Capture the cell that displays the provided text and extract its (X, Y) central coordinate. 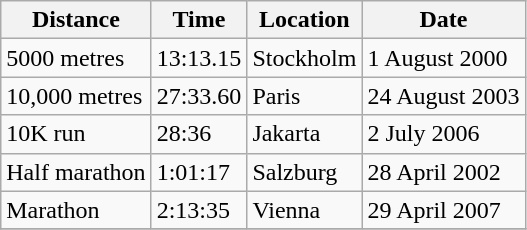
Jakarta (304, 134)
Marathon (76, 210)
Stockholm (304, 58)
Distance (76, 20)
2:13:35 (199, 210)
1:01:17 (199, 172)
1 August 2000 (444, 58)
27:33.60 (199, 96)
5000 metres (76, 58)
Paris (304, 96)
29 April 2007 (444, 210)
24 August 2003 (444, 96)
Date (444, 20)
Vienna (304, 210)
Time (199, 20)
2 July 2006 (444, 134)
Half marathon (76, 172)
10,000 metres (76, 96)
10K run (76, 134)
Salzburg (304, 172)
28 April 2002 (444, 172)
13:13.15 (199, 58)
Location (304, 20)
28:36 (199, 134)
